Search for the cell housing the specified text and yield its [X, Y] center coordinate. 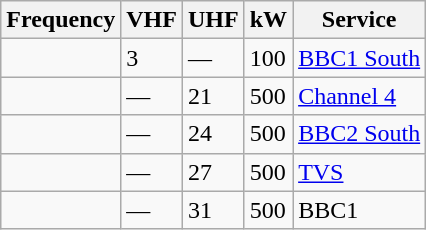
BBC1 [360, 210]
31 [213, 210]
TVS [360, 172]
3 [152, 58]
UHF [213, 20]
VHF [152, 20]
Channel 4 [360, 96]
27 [213, 172]
kW [268, 20]
100 [268, 58]
BBC1 South [360, 58]
Service [360, 20]
24 [213, 134]
21 [213, 96]
Frequency [61, 20]
BBC2 South [360, 134]
